Scan for the cell matching the given text and deliver its [X, Y] coordinate at center. 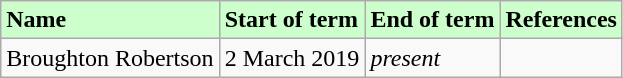
2 March 2019 [292, 58]
References [562, 20]
present [432, 58]
Name [110, 20]
Broughton Robertson [110, 58]
End of term [432, 20]
Start of term [292, 20]
